For the text-containing cell, return its midpoint in (X, Y) coordinate format. 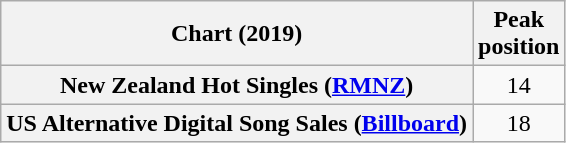
US Alternative Digital Song Sales (Billboard) (237, 123)
New Zealand Hot Singles (RMNZ) (237, 85)
Peakposition (518, 34)
14 (518, 85)
Chart (2019) (237, 34)
18 (518, 123)
